From the cell containing the given text, extract its center point as [x, y] coordinate. 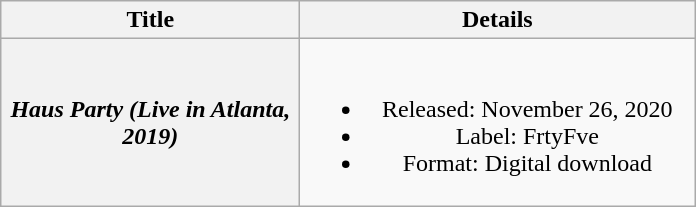
Details [498, 20]
Released: November 26, 2020Label: FrtyFveFormat: Digital download [498, 122]
Title [150, 20]
Haus Party (Live in Atlanta, 2019) [150, 122]
